Identify which cell holds the provided text, then report its [X, Y] central coordinate. 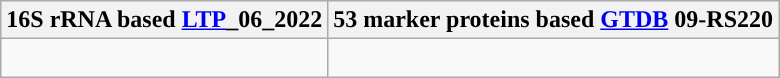
16S rRNA based LTP_06_2022 [164, 20]
53 marker proteins based GTDB 09-RS220 [554, 20]
